Identify which cell holds the provided text, then report its (x, y) central coordinate. 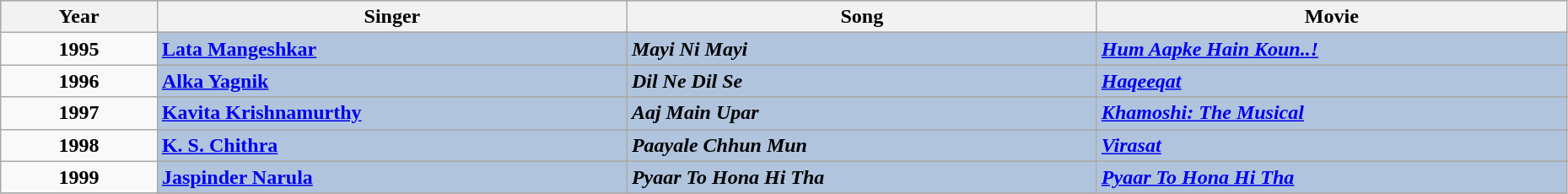
Khamoshi: The Musical (1331, 113)
Alka Yagnik (391, 81)
1998 (79, 145)
1997 (79, 113)
Kavita Krishnamurthy (391, 113)
Movie (1331, 17)
Song (862, 17)
1996 (79, 81)
Dil Ne Dil Se (862, 81)
Virasat (1331, 145)
Singer (391, 17)
Aaj Main Upar (862, 113)
Lata Mangeshkar (391, 49)
1999 (79, 177)
K. S. Chithra (391, 145)
Paayale Chhun Mun (862, 145)
Hum Aapke Hain Koun..! (1331, 49)
Haqeeqat (1331, 81)
Jaspinder Narula (391, 177)
Mayi Ni Mayi (862, 49)
Year (79, 17)
1995 (79, 49)
